Return the (X, Y) coordinate for the center point of the cell that contains the specified text.  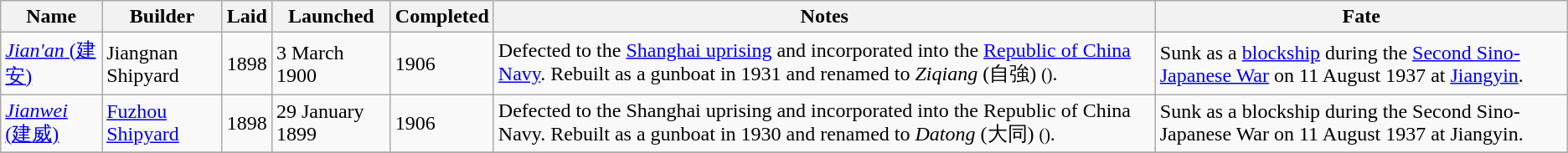
Defected to the Shanghai uprising and incorporated into the Republic of China Navy. Rebuilt as a gunboat in 1931 and renamed to Ziqiang (自強) (). (824, 64)
3 March 1900 (331, 64)
Launched (331, 17)
Jianwei (建威) (52, 124)
Notes (824, 17)
Defected to the Shanghai uprising and incorporated into the Republic of China Navy. Rebuilt as a gunboat in 1930 and renamed to Datong (大同) (). (824, 124)
Fuzhou Shipyard (162, 124)
Jian'an (建安) (52, 64)
Jiangnan Shipyard (162, 64)
Fate (1361, 17)
Name (52, 17)
Completed (442, 17)
Builder (162, 17)
29 January 1899 (331, 124)
Laid (246, 17)
